Return [X, Y] of the center of cell containing provided text 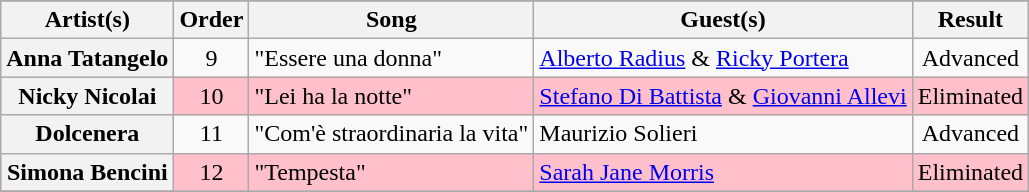
Guest(s) [723, 20]
"Tempesta" [392, 172]
11 [212, 134]
12 [212, 172]
Artist(s) [88, 20]
Simona Bencini [88, 172]
Result [970, 20]
Alberto Radius & Ricky Portera [723, 58]
Maurizio Solieri [723, 134]
Sarah Jane Morris [723, 172]
Song [392, 20]
Anna Tatangelo [88, 58]
10 [212, 96]
"Lei ha la notte" [392, 96]
"Com'è straordinaria la vita" [392, 134]
Dolcenera [88, 134]
9 [212, 58]
Stefano Di Battista & Giovanni Allevi [723, 96]
Nicky Nicolai [88, 96]
"Essere una donna" [392, 58]
Order [212, 20]
